Output the (x, y) coordinate of the center of the cell containing the given text.  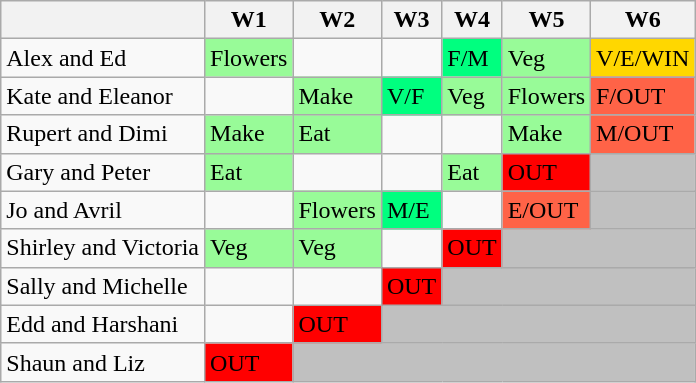
Jo and Avril (103, 210)
M/E (411, 210)
M/OUT (643, 134)
W5 (546, 20)
Kate and Eleanor (103, 96)
Sally and Michelle (103, 286)
W1 (249, 20)
W6 (643, 20)
V/F (411, 96)
V/E/WIN (643, 58)
W2 (337, 20)
F/OUT (643, 96)
Edd and Harshani (103, 324)
E/OUT (546, 210)
Rupert and Dimi (103, 134)
Gary and Peter (103, 172)
F/M (472, 58)
Alex and Ed (103, 58)
W3 (411, 20)
Shaun and Liz (103, 362)
W4 (472, 20)
Shirley and Victoria (103, 248)
